Identify which cell holds the provided text, then report its [X, Y] central coordinate. 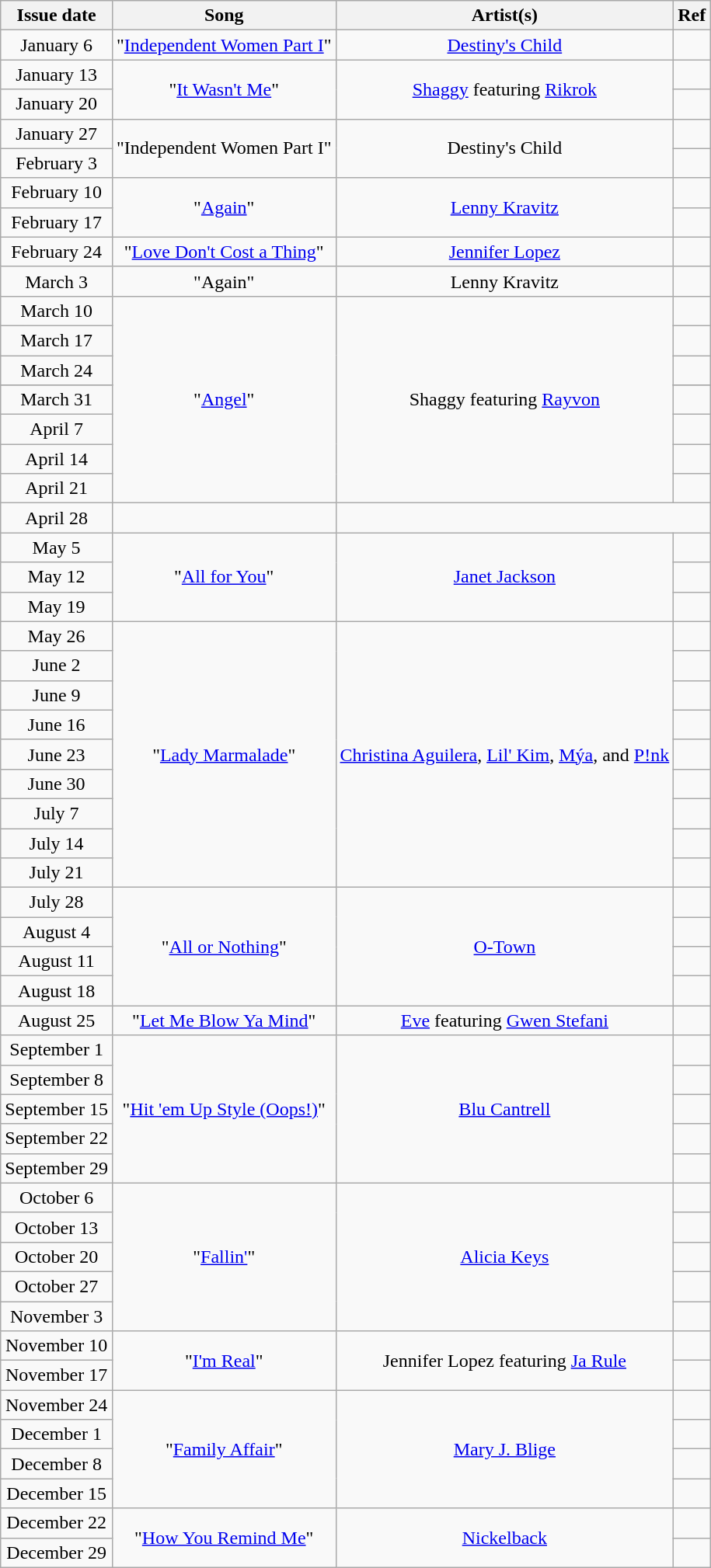
August 25 [57, 1020]
"It Wasn't Me" [224, 89]
June 2 [57, 666]
Shaggy featuring Rayvon [505, 399]
O-Town [505, 947]
Nickelback [505, 1538]
December 1 [57, 1434]
April 7 [57, 429]
October 13 [57, 1227]
April 28 [57, 518]
January 13 [57, 75]
Artist(s) [505, 16]
December 15 [57, 1493]
December 8 [57, 1464]
April 21 [57, 488]
July 14 [57, 843]
August 18 [57, 991]
"Hit 'em Up Style (Oops!)" [224, 1109]
September 22 [57, 1139]
February 24 [57, 252]
May 19 [57, 607]
October 6 [57, 1198]
"Let Me Blow Ya Mind" [224, 1020]
April 14 [57, 459]
"Family Affair" [224, 1449]
November 10 [57, 1346]
March 17 [57, 340]
November 3 [57, 1316]
"Lady Marmalade" [224, 755]
September 1 [57, 1050]
August 11 [57, 961]
Blu Cantrell [505, 1109]
August 4 [57, 932]
July 7 [57, 813]
Mary J. Blige [505, 1449]
Shaggy featuring Rikrok [505, 89]
"All for You" [224, 577]
May 5 [57, 548]
July 21 [57, 873]
June 9 [57, 695]
January 27 [57, 134]
September 8 [57, 1080]
October 20 [57, 1257]
"All or Nothing" [224, 947]
"Fallin'" [224, 1257]
February 3 [57, 163]
February 10 [57, 193]
Janet Jackson [505, 577]
Eve featuring Gwen Stefani [505, 1020]
January 20 [57, 104]
Christina Aguilera, Lil' Kim, Mýa, and P!nk [505, 755]
"Love Don't Cost a Thing" [224, 252]
Alicia Keys [505, 1257]
June 23 [57, 754]
May 26 [57, 636]
March 24 [57, 370]
October 27 [57, 1286]
May 12 [57, 577]
September 15 [57, 1109]
December 29 [57, 1552]
"How You Remind Me" [224, 1538]
December 22 [57, 1523]
"Angel" [224, 399]
September 29 [57, 1168]
March 3 [57, 281]
Song [224, 16]
June 30 [57, 784]
June 16 [57, 725]
March 31 [57, 400]
"I'm Real" [224, 1361]
February 17 [57, 222]
March 10 [57, 311]
July 28 [57, 902]
January 6 [57, 45]
November 17 [57, 1375]
Jennifer Lopez featuring Ja Rule [505, 1361]
Issue date [57, 16]
Ref [692, 16]
Jennifer Lopez [505, 252]
November 24 [57, 1405]
